Pinpoint the cell where the given text exists, returning its [X, Y] midpoint coordinate. 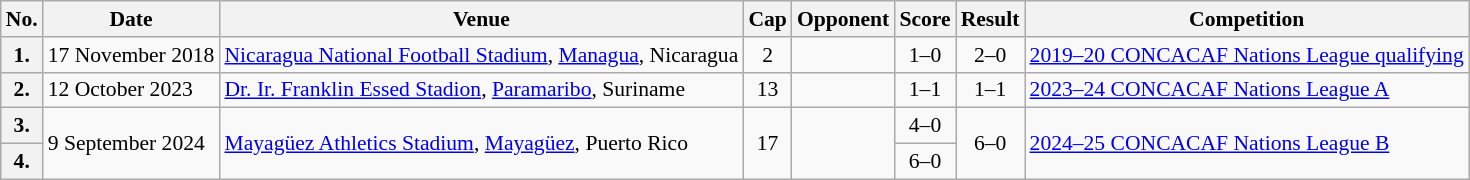
1–0 [924, 55]
Mayagüez Athletics Stadium, Mayagüez, Puerto Rico [481, 144]
2 [768, 55]
3. [22, 126]
Opponent [844, 19]
17 [768, 144]
No. [22, 19]
Competition [1247, 19]
2023–24 CONCACAF Nations League A [1247, 90]
2024–25 CONCACAF Nations League B [1247, 144]
4–0 [924, 126]
13 [768, 90]
Cap [768, 19]
2019–20 CONCACAF Nations League qualifying [1247, 55]
4. [22, 162]
2. [22, 90]
12 October 2023 [132, 90]
Dr. Ir. Franklin Essed Stadion, Paramaribo, Suriname [481, 90]
1. [22, 55]
Venue [481, 19]
2–0 [990, 55]
17 November 2018 [132, 55]
Nicaragua National Football Stadium, Managua, Nicaragua [481, 55]
9 September 2024 [132, 144]
Score [924, 19]
Date [132, 19]
Result [990, 19]
